From the cell containing the given text, extract its center point as (X, Y) coordinate. 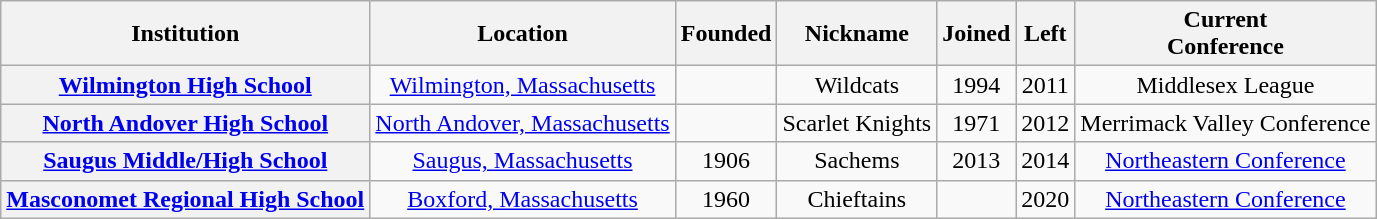
1971 (976, 123)
Institution (186, 34)
2011 (1046, 85)
Middlesex League (1226, 85)
Scarlet Knights (857, 123)
1994 (976, 85)
Location (522, 34)
Wilmington, Massachusetts (522, 85)
North Andover High School (186, 123)
1960 (726, 199)
2014 (1046, 161)
Masconomet Regional High School (186, 199)
Wilmington High School (186, 85)
Merrimack Valley Conference (1226, 123)
Founded (726, 34)
Saugus Middle/High School (186, 161)
2020 (1046, 199)
CurrentConference (1226, 34)
Saugus, Massachusetts (522, 161)
2013 (976, 161)
1906 (726, 161)
Chieftains (857, 199)
Boxford, Massachusetts (522, 199)
2012 (1046, 123)
Joined (976, 34)
Wildcats (857, 85)
North Andover, Massachusetts (522, 123)
Sachems (857, 161)
Nickname (857, 34)
Left (1046, 34)
